Search for the cell housing the specified text and yield its (X, Y) center coordinate. 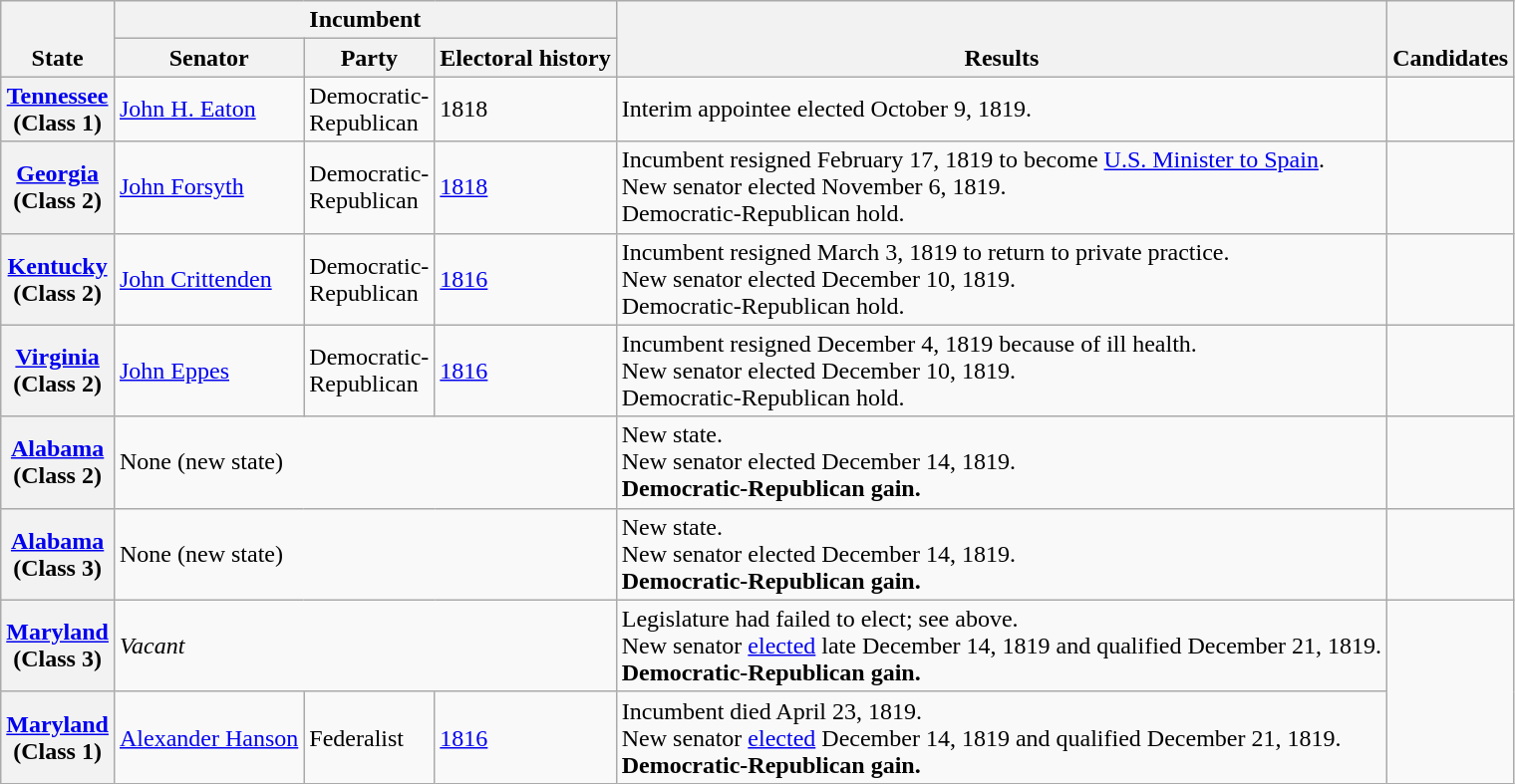
Candidates (1451, 39)
Results (1001, 39)
Virginia(Class 2) (58, 371)
Incumbent died April 23, 1819.New senator elected December 14, 1819 and qualified December 21, 1819.Democratic-Republican gain. (1001, 737)
Party (369, 58)
John Forsyth (208, 187)
Electoral history (525, 58)
John Eppes (208, 371)
Incumbent resigned December 4, 1819 because of ill health.New senator elected December 10, 1819.Democratic-Republican hold. (1001, 371)
Vacant (365, 646)
John Crittenden (208, 279)
Georgia(Class 2) (58, 187)
Maryland(Class 3) (58, 646)
Incumbent (365, 20)
Federalist (369, 737)
Senator (208, 58)
Legislature had failed to elect; see above.New senator elected late December 14, 1819 and qualified December 21, 1819.Democratic-Republican gain. (1001, 646)
State (58, 39)
Kentucky(Class 2) (58, 279)
Alabama(Class 3) (58, 554)
Incumbent resigned March 3, 1819 to return to private practice.New senator elected December 10, 1819.Democratic-Republican hold. (1001, 279)
Maryland(Class 1) (58, 737)
Alabama(Class 2) (58, 462)
Tennessee(Class 1) (58, 110)
Alexander Hanson (208, 737)
John H. Eaton (208, 110)
Interim appointee elected October 9, 1819. (1001, 110)
Incumbent resigned February 17, 1819 to become U.S. Minister to Spain.New senator elected November 6, 1819.Democratic-Republican hold. (1001, 187)
